Capture the cell that displays the provided text and extract its (X, Y) central coordinate. 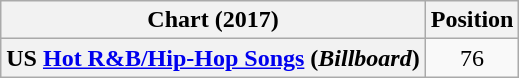
Position (472, 20)
Chart (2017) (213, 20)
US Hot R&B/Hip-Hop Songs (Billboard) (213, 58)
76 (472, 58)
